Capture the cell that displays the provided text and extract its (x, y) central coordinate. 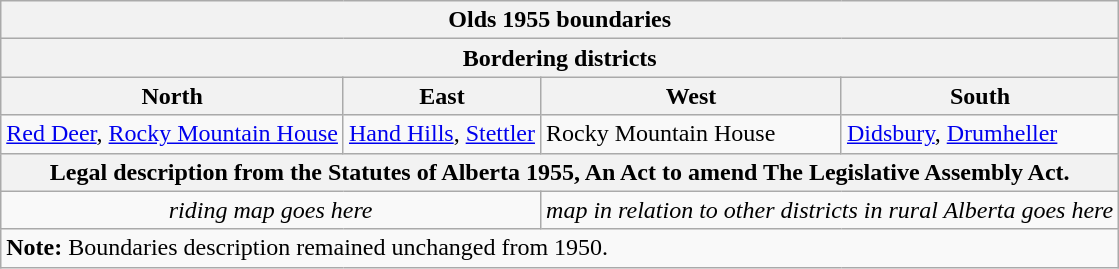
Hand Hills, Stettler (442, 134)
South (980, 96)
Olds 1955 boundaries (560, 20)
East (442, 96)
Legal description from the Statutes of Alberta 1955, An Act to amend The Legislative Assembly Act. (560, 172)
riding map goes here (271, 210)
Rocky Mountain House (692, 134)
West (692, 96)
Note: Boundaries description remained unchanged from 1950. (560, 248)
Red Deer, Rocky Mountain House (172, 134)
North (172, 96)
Bordering districts (560, 58)
Didsbury, Drumheller (980, 134)
map in relation to other districts in rural Alberta goes here (830, 210)
